Determine the [x, y] coordinate at the center of the cell enclosing the given text.  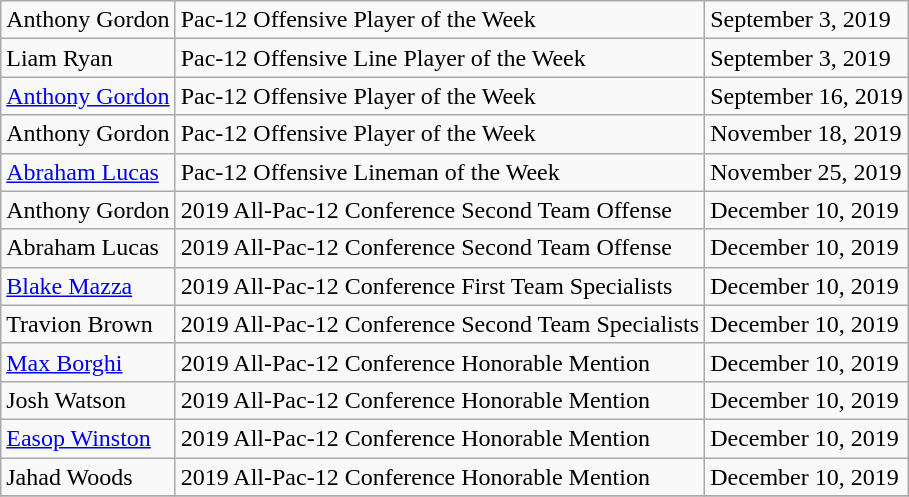
Liam Ryan [88, 58]
Pac-12 Offensive Line Player of the Week [440, 58]
Josh Watson [88, 400]
November 18, 2019 [807, 134]
Travion Brown [88, 324]
Max Borghi [88, 362]
2019 All-Pac-12 Conference Second Team Specialists [440, 324]
September 16, 2019 [807, 96]
Jahad Woods [88, 477]
Easop Winston [88, 438]
November 25, 2019 [807, 172]
Blake Mazza [88, 286]
2019 All-Pac-12 Conference First Team Specialists [440, 286]
Pac-12 Offensive Lineman of the Week [440, 172]
